Output the (x, y) coordinate of the center of the cell containing the given text.  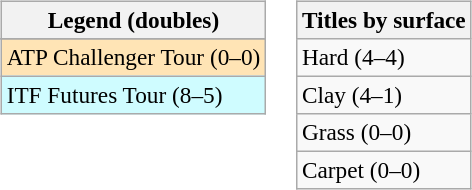
Carpet (0–0) (384, 171)
Grass (0–0) (384, 133)
Hard (4–4) (384, 57)
Titles by surface (384, 20)
Clay (4–1) (384, 95)
Legend (doubles) (133, 20)
ITF Futures Tour (8–5) (133, 95)
ATP Challenger Tour (0–0) (133, 57)
